Find where the given text appears and provide that cell's center as (x, y) coordinate. 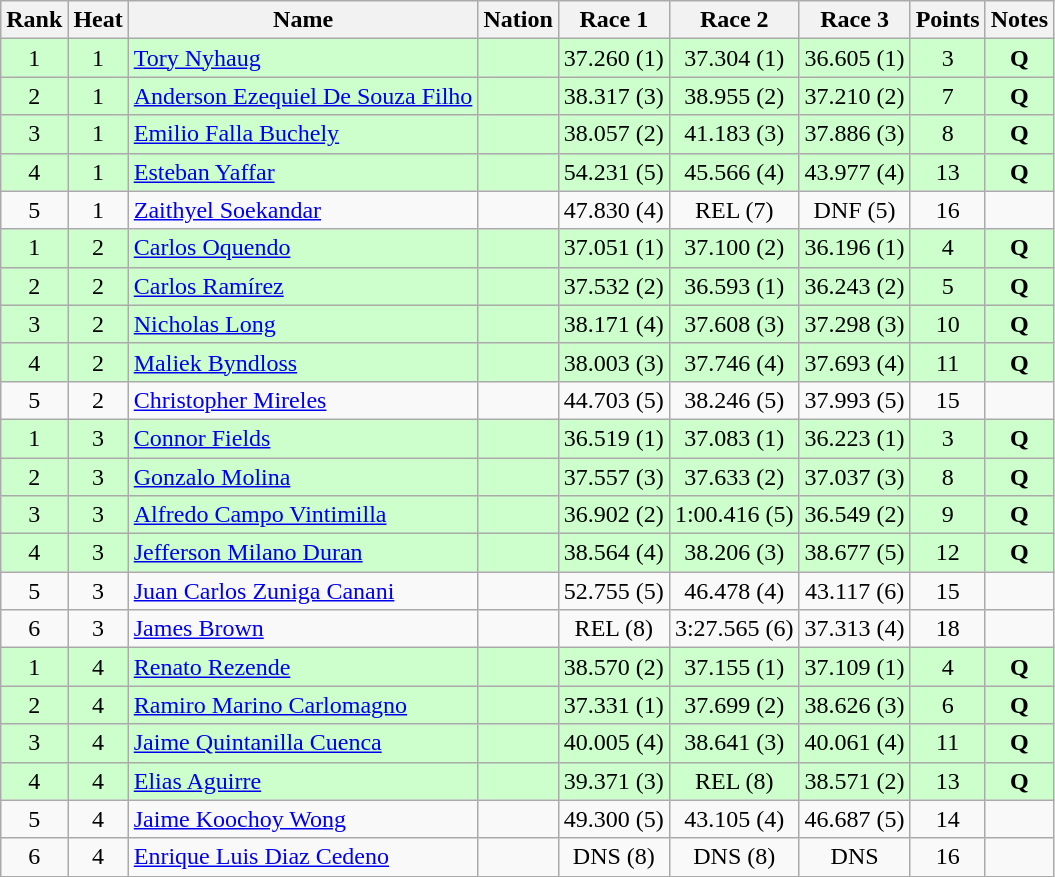
43.977 (4) (854, 172)
38.570 (2) (614, 667)
37.313 (4) (854, 629)
37.557 (3) (614, 477)
37.037 (3) (854, 477)
14 (948, 819)
Carlos Ramírez (303, 286)
Maliek Byndloss (303, 362)
Notes (1019, 20)
Anderson Ezequiel De Souza Filho (303, 96)
37.100 (2) (734, 248)
37.532 (2) (614, 286)
37.331 (1) (614, 705)
45.566 (4) (734, 172)
38.246 (5) (734, 400)
38.564 (4) (614, 553)
43.117 (6) (854, 591)
DNS (854, 857)
Tory Nyhaug (303, 58)
38.571 (2) (854, 781)
Zaithyel Soekandar (303, 210)
10 (948, 324)
Heat (98, 20)
Race 3 (854, 20)
46.687 (5) (854, 819)
37.608 (3) (734, 324)
37.304 (1) (734, 58)
1:00.416 (5) (734, 515)
7 (948, 96)
38.206 (3) (734, 553)
44.703 (5) (614, 400)
38.677 (5) (854, 553)
36.243 (2) (854, 286)
Carlos Oquendo (303, 248)
49.300 (5) (614, 819)
Rank (34, 20)
36.605 (1) (854, 58)
37.886 (3) (854, 134)
Nation (518, 20)
Race 2 (734, 20)
36.519 (1) (614, 438)
Alfredo Campo Vintimilla (303, 515)
3:27.565 (6) (734, 629)
18 (948, 629)
Jaime Quintanilla Cuenca (303, 743)
Juan Carlos Zuniga Canani (303, 591)
Esteban Yaffar (303, 172)
37.993 (5) (854, 400)
43.105 (4) (734, 819)
40.061 (4) (854, 743)
37.693 (4) (854, 362)
36.223 (1) (854, 438)
Name (303, 20)
Nicholas Long (303, 324)
Points (948, 20)
37.109 (1) (854, 667)
9 (948, 515)
James Brown (303, 629)
54.231 (5) (614, 172)
38.955 (2) (734, 96)
37.298 (3) (854, 324)
41.183 (3) (734, 134)
38.626 (3) (854, 705)
Race 1 (614, 20)
Ramiro Marino Carlomagno (303, 705)
Jefferson Milano Duran (303, 553)
DNF (5) (854, 210)
Elias Aguirre (303, 781)
38.003 (3) (614, 362)
36.593 (1) (734, 286)
37.633 (2) (734, 477)
40.005 (4) (614, 743)
37.746 (4) (734, 362)
37.210 (2) (854, 96)
52.755 (5) (614, 591)
Jaime Koochoy Wong (303, 819)
Renato Rezende (303, 667)
46.478 (4) (734, 591)
12 (948, 553)
38.171 (4) (614, 324)
REL (7) (734, 210)
36.196 (1) (854, 248)
Gonzalo Molina (303, 477)
38.641 (3) (734, 743)
37.083 (1) (734, 438)
38.057 (2) (614, 134)
37.155 (1) (734, 667)
37.051 (1) (614, 248)
37.260 (1) (614, 58)
47.830 (4) (614, 210)
Emilio Falla Buchely (303, 134)
Christopher Mireles (303, 400)
Connor Fields (303, 438)
38.317 (3) (614, 96)
36.902 (2) (614, 515)
36.549 (2) (854, 515)
Enrique Luis Diaz Cedeno (303, 857)
37.699 (2) (734, 705)
39.371 (3) (614, 781)
